Scan for the cell matching the given text and deliver its (x, y) coordinate at center. 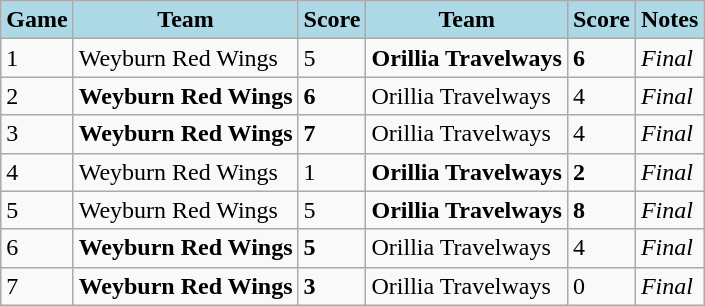
8 (601, 210)
0 (601, 286)
Game (37, 20)
Notes (669, 20)
